Return the (x, y) coordinate for the center point of the cell that contains the specified text.  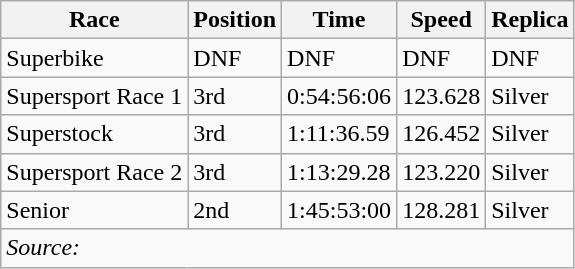
Replica (530, 20)
Speed (442, 20)
Supersport Race 2 (94, 172)
Senior (94, 210)
Source: (288, 248)
Superbike (94, 58)
123.220 (442, 172)
128.281 (442, 210)
1:13:29.28 (340, 172)
1:11:36.59 (340, 134)
126.452 (442, 134)
Superstock (94, 134)
123.628 (442, 96)
Supersport Race 1 (94, 96)
Position (235, 20)
0:54:56:06 (340, 96)
2nd (235, 210)
Race (94, 20)
Time (340, 20)
1:45:53:00 (340, 210)
